From the cell containing the given text, extract its center point as [x, y] coordinate. 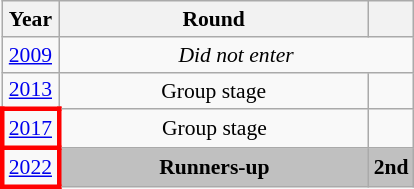
2017 [30, 130]
Runners-up [214, 168]
2022 [30, 168]
Round [214, 19]
Year [30, 19]
2009 [30, 55]
2013 [30, 90]
Did not enter [236, 55]
2nd [392, 168]
